Identify which cell holds the provided text, then report its (X, Y) central coordinate. 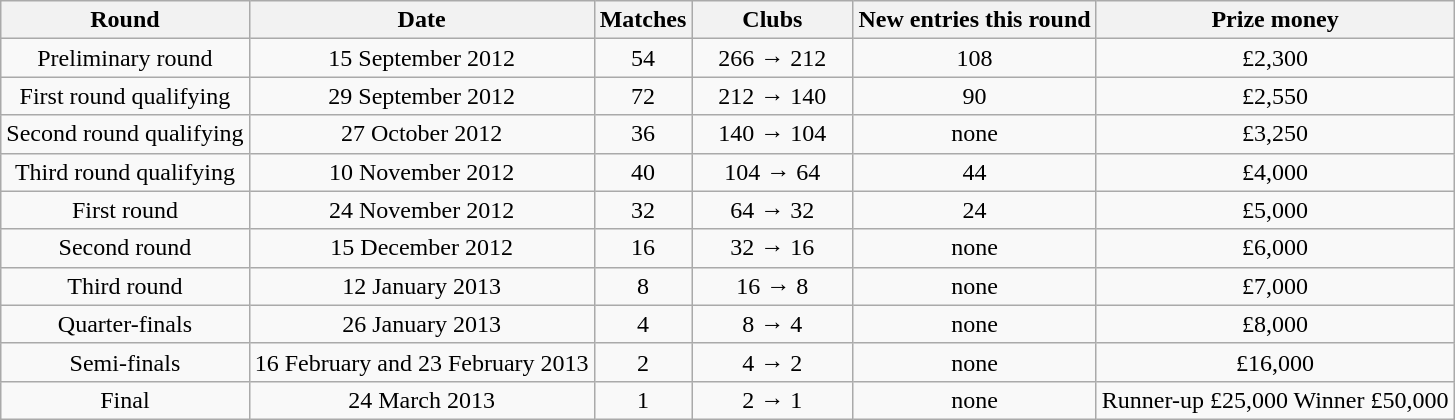
Matches (643, 20)
140 → 104 (772, 134)
24 (974, 210)
12 January 2013 (422, 286)
4 → 2 (772, 362)
32 → 16 (772, 248)
54 (643, 58)
Prize money (1275, 20)
24 November 2012 (422, 210)
Round (125, 20)
27 October 2012 (422, 134)
90 (974, 96)
Preliminary round (125, 58)
£2,300 (1275, 58)
£6,000 (1275, 248)
First round (125, 210)
16 February and 23 February 2013 (422, 362)
£7,000 (1275, 286)
1 (643, 400)
72 (643, 96)
212 → 140 (772, 96)
104 → 64 (772, 172)
266 → 212 (772, 58)
First round qualifying (125, 96)
£2,550 (1275, 96)
Second round (125, 248)
40 (643, 172)
£16,000 (1275, 362)
New entries this round (974, 20)
Second round qualifying (125, 134)
8 → 4 (772, 324)
29 September 2012 (422, 96)
8 (643, 286)
Third round (125, 286)
10 November 2012 (422, 172)
2 (643, 362)
15 September 2012 (422, 58)
44 (974, 172)
36 (643, 134)
32 (643, 210)
4 (643, 324)
Final (125, 400)
24 March 2013 (422, 400)
64 → 32 (772, 210)
Third round qualifying (125, 172)
£4,000 (1275, 172)
Quarter-finals (125, 324)
15 December 2012 (422, 248)
Runner-up £25,000 Winner £50,000 (1275, 400)
Date (422, 20)
£3,250 (1275, 134)
£5,000 (1275, 210)
26 January 2013 (422, 324)
Clubs (772, 20)
Semi-finals (125, 362)
16 → 8 (772, 286)
2 → 1 (772, 400)
108 (974, 58)
£8,000 (1275, 324)
16 (643, 248)
